Extract the [X, Y] coordinate from the center of the cell holding the provided text.  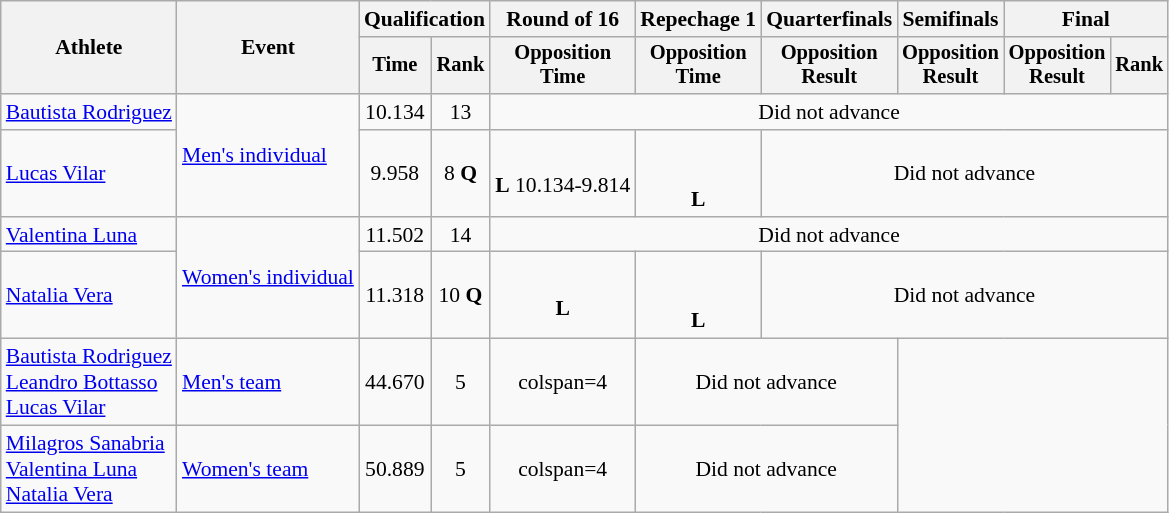
Valentina Luna [89, 235]
Qualification [424, 19]
8 Q [461, 174]
Quarterfinals [829, 19]
Lucas Vilar [89, 174]
Natalia Vera [89, 296]
9.958 [395, 174]
Bautista Rodriguez [89, 112]
10.134 [395, 112]
10 Q [461, 296]
Men's team [268, 382]
11.318 [395, 296]
Semifinals [950, 19]
14 [461, 235]
Milagros SanabriaValentina LunaNatalia Vera [89, 470]
Final [1086, 19]
Time [395, 66]
50.889 [395, 470]
11.502 [395, 235]
44.670 [395, 382]
Event [268, 48]
Women's individual [268, 278]
Bautista RodriguezLeandro BottassoLucas Vilar [89, 382]
Round of 16 [562, 19]
Men's individual [268, 155]
Athlete [89, 48]
Women's team [268, 470]
13 [461, 112]
L 10.134-9.814 [562, 174]
Repechage 1 [698, 19]
